Detect which cell encompasses the target text, then output its (x, y) center coordinate. 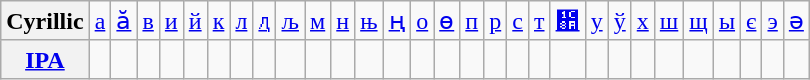
х (642, 21)
п (472, 21)
э (772, 21)
ө (447, 21)
є (752, 21)
о (422, 21)
ў (620, 21)
ы (726, 21)
с (518, 21)
ӑ (124, 21)
њ (369, 21)
й (195, 21)
ᲊ (568, 21)
к (218, 21)
у (596, 21)
н (343, 21)
а (100, 21)
Cyrillic (45, 21)
ш (669, 21)
ң (397, 21)
и (171, 21)
щ (699, 21)
м (317, 21)
в (148, 21)
т (539, 21)
л (242, 21)
IPA (45, 59)
ә (796, 21)
љ (290, 21)
ԯ (264, 21)
р (496, 21)
